Find where the given text appears and provide that cell's center as (X, Y) coordinate. 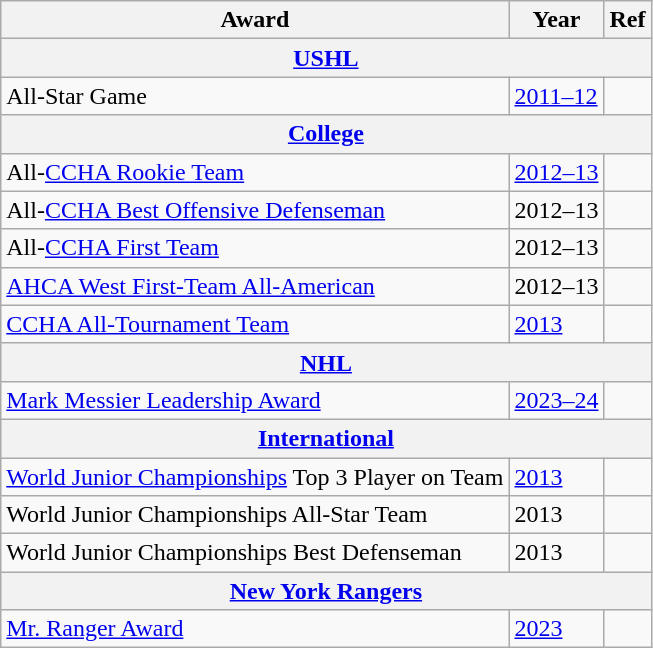
Mr. Ranger Award (255, 629)
International (326, 438)
World Junior Championships All-Star Team (255, 515)
USHL (326, 58)
New York Rangers (326, 591)
AHCA West First-Team All-American (255, 286)
All-CCHA First Team (255, 248)
Year (556, 20)
CCHA All-Tournament Team (255, 324)
NHL (326, 362)
College (326, 134)
All-CCHA Rookie Team (255, 172)
2023 (556, 629)
2023–24 (556, 400)
World Junior Championships Top 3 Player on Team (255, 477)
All-CCHA Best Offensive Defenseman (255, 210)
Ref (628, 20)
All-Star Game (255, 96)
World Junior Championships Best Defenseman (255, 553)
2011–12 (556, 96)
Award (255, 20)
Mark Messier Leadership Award (255, 400)
